For the text-containing cell, return its midpoint in [x, y] coordinate format. 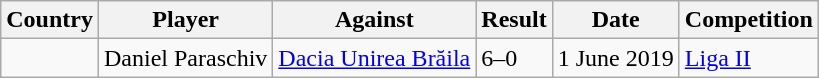
Dacia Unirea Brăila [374, 58]
Date [616, 20]
1 June 2019 [616, 58]
Player [185, 20]
Competition [748, 20]
6–0 [514, 58]
Daniel Paraschiv [185, 58]
Country [50, 20]
Result [514, 20]
Liga II [748, 58]
Against [374, 20]
